Pinpoint the cell where the given text exists, returning its [x, y] midpoint coordinate. 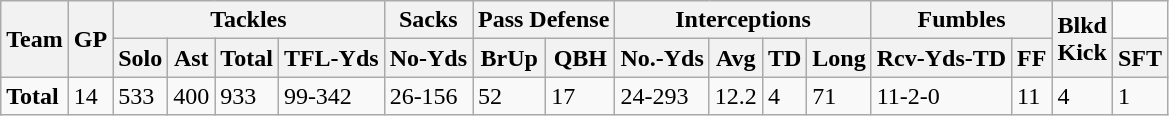
11-2-0 [941, 96]
Ast [192, 58]
TFL-Yds [331, 58]
Sacks [428, 20]
SFT [1140, 58]
71 [839, 96]
Interceptions [743, 20]
BrUp [508, 58]
Solo [140, 58]
GP [90, 39]
Team [35, 39]
1 [1140, 96]
Fumbles [962, 20]
BlkdKick [1082, 39]
TD [784, 58]
Long [839, 58]
99-342 [331, 96]
52 [508, 96]
Avg [736, 58]
24-293 [662, 96]
FF [1032, 58]
12.2 [736, 96]
26-156 [428, 96]
Rcv-Yds-TD [941, 58]
QBH [580, 58]
933 [247, 96]
Tackles [248, 20]
17 [580, 96]
Pass Defense [543, 20]
No-Yds [428, 58]
533 [140, 96]
No.-Yds [662, 58]
11 [1032, 96]
14 [90, 96]
400 [192, 96]
